Detect which cell encompasses the target text, then output its (x, y) center coordinate. 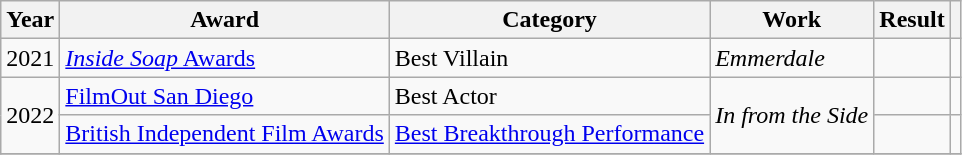
Best Breakthrough Performance (549, 134)
2021 (30, 58)
Category (549, 20)
Work (792, 20)
Inside Soap Awards (225, 58)
2022 (30, 115)
FilmOut San Diego (225, 96)
Year (30, 20)
British Independent Film Awards (225, 134)
Emmerdale (792, 58)
Result (912, 20)
Best Villain (549, 58)
In from the Side (792, 115)
Award (225, 20)
Best Actor (549, 96)
